Locate the cell with the specified text and output its [x, y] center coordinate. 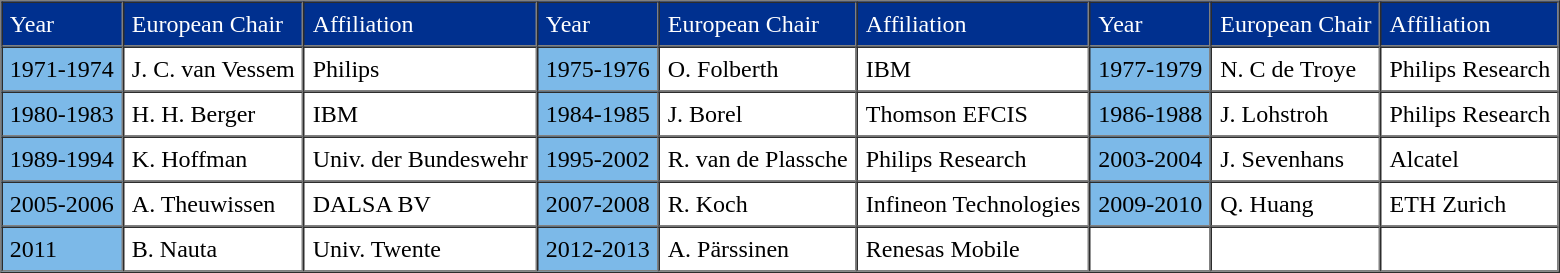
2009-2010 [1150, 204]
2005-2006 [62, 204]
Renesas Mobile [973, 248]
1986-1988 [1150, 114]
2011 [62, 248]
1975-1976 [598, 68]
2007-2008 [598, 204]
R. Koch [758, 204]
J. Lohstroh [1296, 114]
Univ. Twente [420, 248]
Q. Huang [1296, 204]
R. van de Plassche [758, 158]
Philips [420, 68]
2003-2004 [1150, 158]
1984-1985 [598, 114]
DALSA BV [420, 204]
1989-1994 [62, 158]
J. C. van Vessem [214, 68]
O. Folberth [758, 68]
N. C de Troye [1296, 68]
1971-1974 [62, 68]
J. Borel [758, 114]
A. Pärssinen [758, 248]
1995-2002 [598, 158]
1977-1979 [1150, 68]
K. Hoffman [214, 158]
Alcatel [1470, 158]
2012-2013 [598, 248]
Univ. der Bundeswehr [420, 158]
H. H. Berger [214, 114]
1980-1983 [62, 114]
ETH Zurich [1470, 204]
J. Sevenhans [1296, 158]
Infineon Technologies [973, 204]
Thomson EFCIS [973, 114]
B. Nauta [214, 248]
A. Theuwissen [214, 204]
